Scan for the cell matching the given text and deliver its [X, Y] coordinate at center. 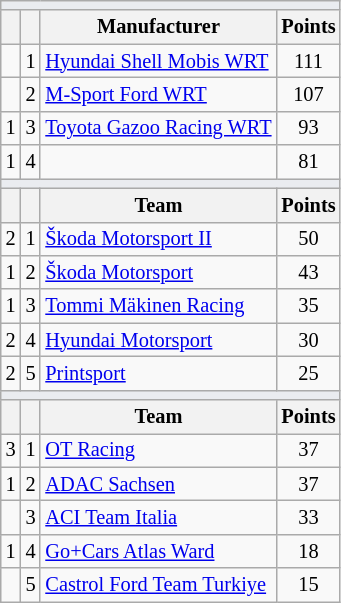
Manufacturer [158, 27]
30 [308, 340]
Castrol Ford Team Turkiye [158, 585]
25 [308, 373]
81 [308, 162]
50 [308, 239]
33 [308, 517]
107 [308, 94]
Printsport [158, 373]
Hyundai Shell Mobis WRT [158, 61]
M-Sport Ford WRT [158, 94]
Škoda Motorsport II [158, 239]
35 [308, 306]
15 [308, 585]
Tommi Mäkinen Racing [158, 306]
43 [308, 272]
Go+Cars Atlas Ward [158, 551]
OT Racing [158, 450]
93 [308, 128]
Toyota Gazoo Racing WRT [158, 128]
111 [308, 61]
ADAC Sachsen [158, 484]
Hyundai Motorsport [158, 340]
18 [308, 551]
ACI Team Italia [158, 517]
Škoda Motorsport [158, 272]
